Extract the [X, Y] coordinate from the center of the cell holding the provided text.  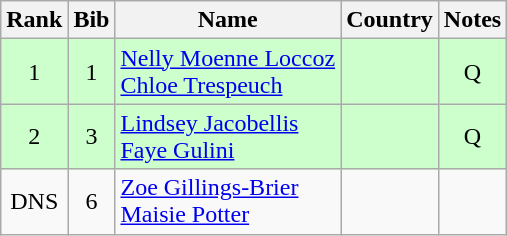
2 [34, 136]
Notes [472, 20]
Rank [34, 20]
Name [228, 20]
Country [390, 20]
DNS [34, 202]
6 [92, 202]
Nelly Moenne LoccozChloe Trespeuch [228, 72]
Bib [92, 20]
Zoe Gillings-BrierMaisie Potter [228, 202]
Lindsey JacobellisFaye Gulini [228, 136]
3 [92, 136]
